Find where the given text appears and provide that cell's center as (X, Y) coordinate. 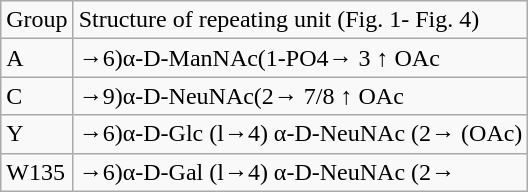
Group (37, 20)
C (37, 96)
Y (37, 134)
→6)α-D-Glc (l→4) α-D-NeuNAc (2→ (OAc) (300, 134)
W135 (37, 172)
→6)α-D-Gal (l→4) α-D-NeuNAc (2→ (300, 172)
Structure of repeating unit (Fig. 1- Fig. 4) (300, 20)
→6)α-D-ManNAc(1-PO4→ 3 ↑ OAc (300, 58)
A (37, 58)
→9)α-D-NeuNAc(2→ 7/8 ↑ OAc (300, 96)
